Return (x, y) of the center of cell containing provided text 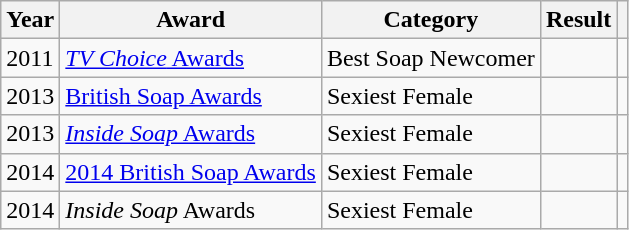
Category (430, 20)
Year (30, 20)
2014 British Soap Awards (191, 172)
Award (191, 20)
TV Choice Awards (191, 58)
British Soap Awards (191, 96)
Result (578, 20)
Best Soap Newcomer (430, 58)
2011 (30, 58)
